Provide the (X, Y) coordinate of the cell's center where the given text is located.  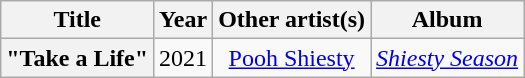
Album (448, 20)
"Take a Life" (78, 58)
Shiesty Season (448, 58)
Year (184, 20)
Pooh Shiesty (292, 58)
2021 (184, 58)
Other artist(s) (292, 20)
Title (78, 20)
